Pinpoint the cell where the given text exists, returning its [X, Y] midpoint coordinate. 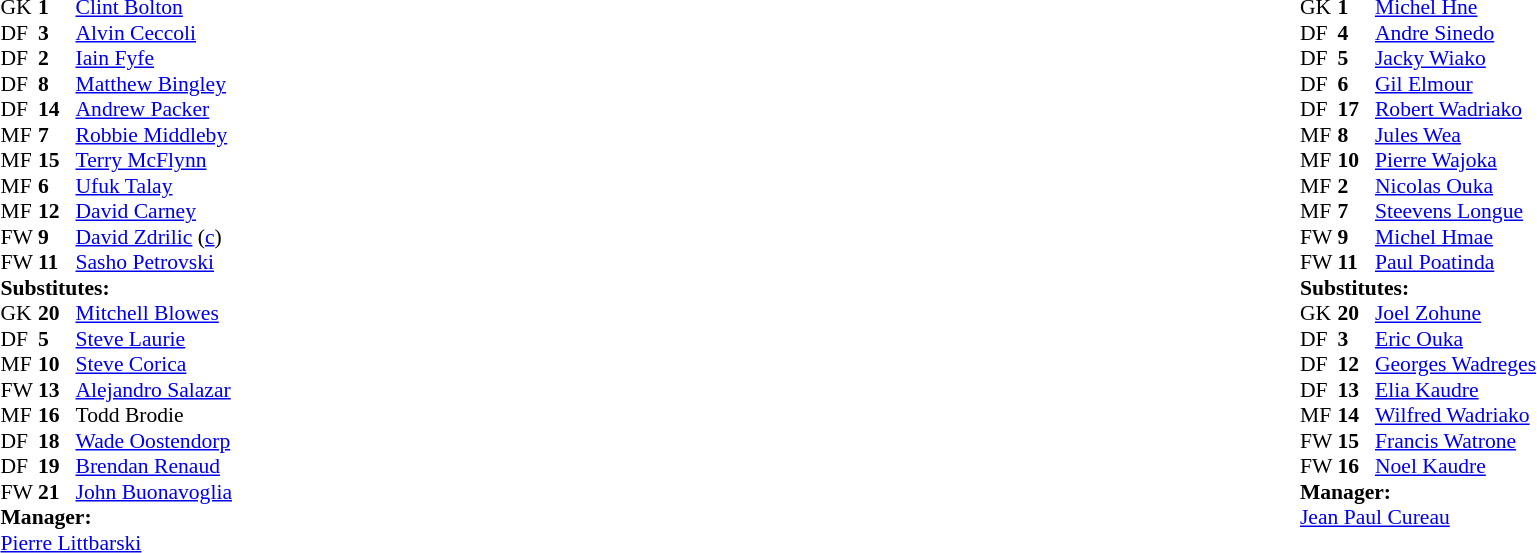
Andrew Packer [154, 109]
Francis Watrone [1456, 441]
Steevens Longue [1456, 211]
Steve Laurie [154, 339]
Jules Wea [1456, 135]
John Buonavoglia [154, 492]
Gil Elmour [1456, 84]
Todd Brodie [154, 415]
Matthew Bingley [154, 84]
Alejandro Salazar [154, 390]
Pierre Wajoka [1456, 161]
Wade Oostendorp [154, 441]
David Zdrilic (c) [154, 237]
David Carney [154, 211]
Noel Kaudre [1456, 467]
Eric Ouka [1456, 339]
Brendan Renaud [154, 467]
Terry McFlynn [154, 161]
Jean Paul Cureau [1418, 517]
19 [57, 467]
Steve Corica [154, 365]
21 [57, 492]
Georges Wadreges [1456, 365]
Iain Fyfe [154, 59]
Robbie Middleby [154, 135]
Mitchell Blowes [154, 313]
Michel Hmae [1456, 237]
Ufuk Talay [154, 186]
4 [1356, 33]
Wilfred Wadriako [1456, 415]
Nicolas Ouka [1456, 186]
Andre Sinedo [1456, 33]
Alvin Ceccoli [154, 33]
Robert Wadriako [1456, 109]
Jacky Wiako [1456, 59]
Paul Poatinda [1456, 263]
18 [57, 441]
Joel Zohune [1456, 313]
Sasho Petrovski [154, 263]
Elia Kaudre [1456, 390]
17 [1356, 109]
